Search for the cell housing the specified text and yield its (x, y) center coordinate. 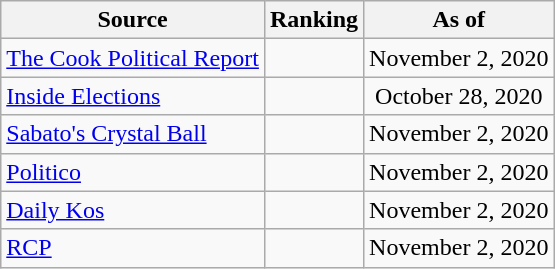
Inside Elections (133, 96)
The Cook Political Report (133, 58)
Sabato's Crystal Ball (133, 134)
Daily Kos (133, 210)
Ranking (314, 20)
As of (459, 20)
Politico (133, 172)
October 28, 2020 (459, 96)
Source (133, 20)
RCP (133, 248)
